Search for the cell housing the specified text and yield its [X, Y] center coordinate. 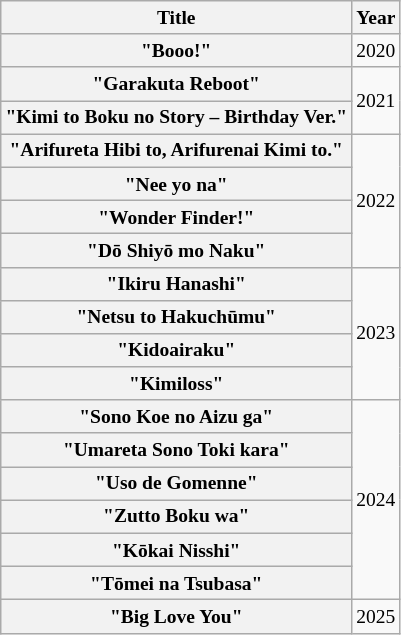
"Uso de Gomenne" [176, 484]
"Dō Shiyō mo Naku" [176, 250]
"Kimi to Boku no Story – Birthday Ver." [176, 118]
Title [176, 18]
"Tōmei na Tsubasa" [176, 584]
Year [376, 18]
2022 [376, 200]
"Umareta Sono Toki kara" [176, 450]
"Kōkai Nisshi" [176, 550]
"Zutto Boku wa" [176, 516]
"Kidoairaku" [176, 350]
2024 [376, 500]
"Sono Koe no Aizu ga" [176, 416]
"Wonder Finder!" [176, 216]
"Garakuta Reboot" [176, 84]
"Ikiru Hanashi" [176, 284]
2023 [376, 334]
"Netsu to Hakuchūmu" [176, 316]
2020 [376, 50]
2025 [376, 616]
"Booo!" [176, 50]
"Arifureta Hibi to, Arifurenai Kimi to." [176, 150]
"Nee yo na" [176, 184]
"Big Love You" [176, 616]
"Kimiloss" [176, 384]
2021 [376, 100]
